Detect which cell encompasses the target text, then output its (X, Y) center coordinate. 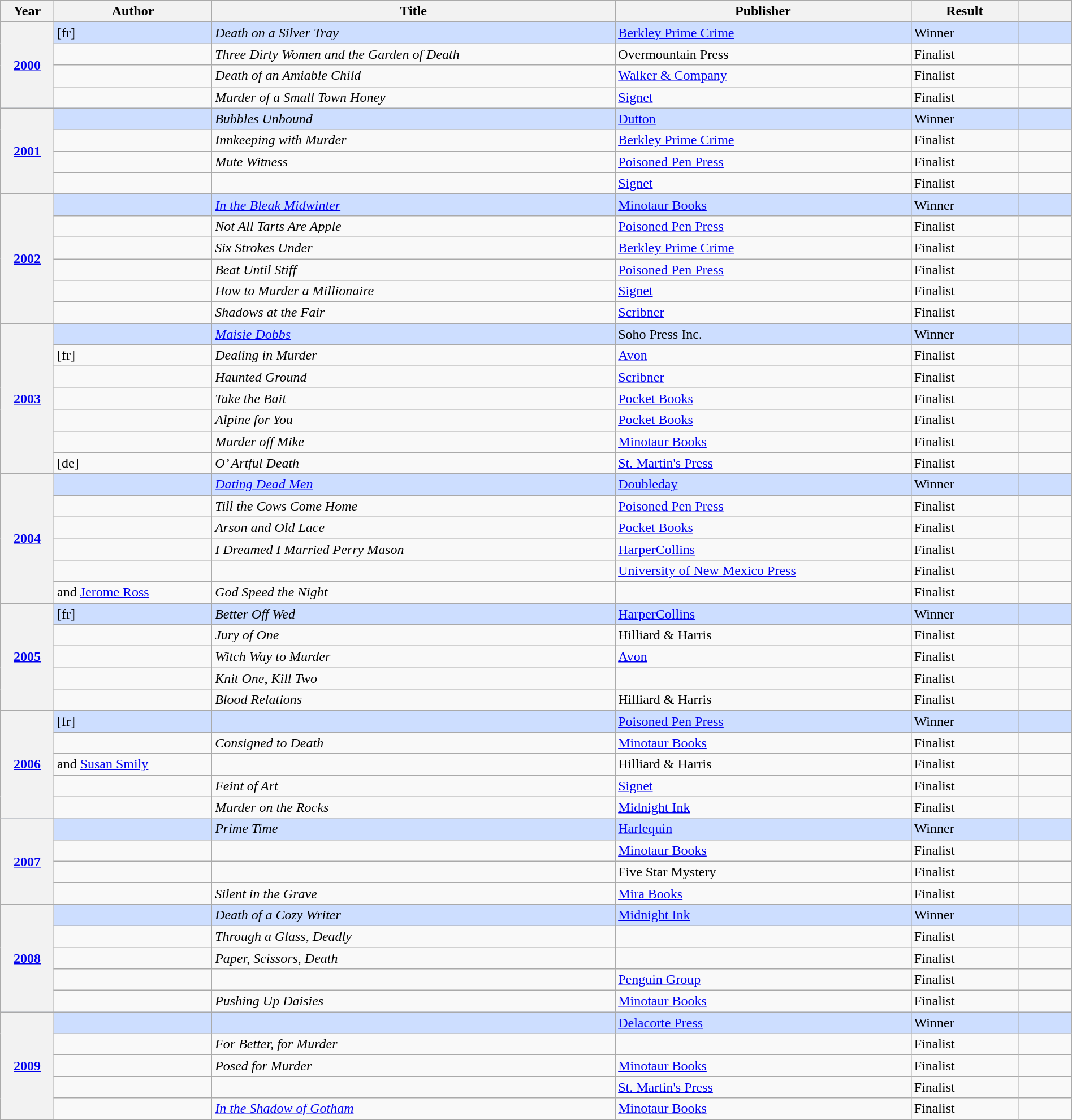
2005 (27, 656)
Walker & Company (763, 76)
Murder off Mike (414, 442)
Shadows at the Fair (414, 313)
Five Star Mystery (763, 872)
Harlequin (763, 829)
O’ Artful Death (414, 463)
Till the Cows Come Home (414, 506)
[de] (132, 463)
Feint of Art (414, 786)
Soho Press Inc. (763, 334)
Jury of One (414, 635)
Three Dirty Women and the Garden of Death (414, 54)
Mute Witness (414, 162)
Blood Relations (414, 700)
Year (27, 11)
Witch Way to Murder (414, 657)
2008 (27, 958)
Death on a Silver Tray (414, 33)
2000 (27, 65)
Dealing in Murder (414, 356)
How to Murder a Millionaire (414, 291)
and Susan Smily (132, 764)
Consigned to Death (414, 743)
Better Off Wed (414, 613)
Delacorte Press (763, 1023)
Alpine for You (414, 420)
Title (414, 11)
Posed for Murder (414, 1066)
Innkeeping with Murder (414, 140)
In the Shadow of Gotham (414, 1109)
Result (965, 11)
University of New Mexico Press (763, 570)
Author (132, 11)
Murder of a Small Town Honey (414, 97)
Knit One, Kill Two (414, 678)
Six Strokes Under (414, 248)
2006 (27, 764)
2009 (27, 1066)
Not All Tarts Are Apple (414, 226)
For Better, for Murder (414, 1044)
God Speed the Night (414, 592)
Doubleday (763, 485)
2007 (27, 861)
2004 (27, 538)
Overmountain Press (763, 54)
Through a Glass, Deadly (414, 936)
Take the Bait (414, 399)
and Jerome Ross (132, 592)
Arson and Old Lace (414, 527)
Silent in the Grave (414, 893)
Murder on the Rocks (414, 807)
2001 (27, 151)
Bubbles Unbound (414, 119)
Haunted Ground (414, 377)
Death of an Amiable Child (414, 76)
I Dreamed I Married Perry Mason (414, 549)
Death of a Cozy Writer (414, 915)
Pushing Up Daisies (414, 1001)
Dutton (763, 119)
Penguin Group (763, 980)
2003 (27, 399)
2002 (27, 258)
In the Bleak Midwinter (414, 205)
Maisie Dobbs (414, 334)
Mira Books (763, 893)
Beat Until Stiff (414, 270)
Publisher (763, 11)
Dating Dead Men (414, 485)
Paper, Scissors, Death (414, 958)
Prime Time (414, 829)
